Capture the cell that displays the provided text and extract its [X, Y] central coordinate. 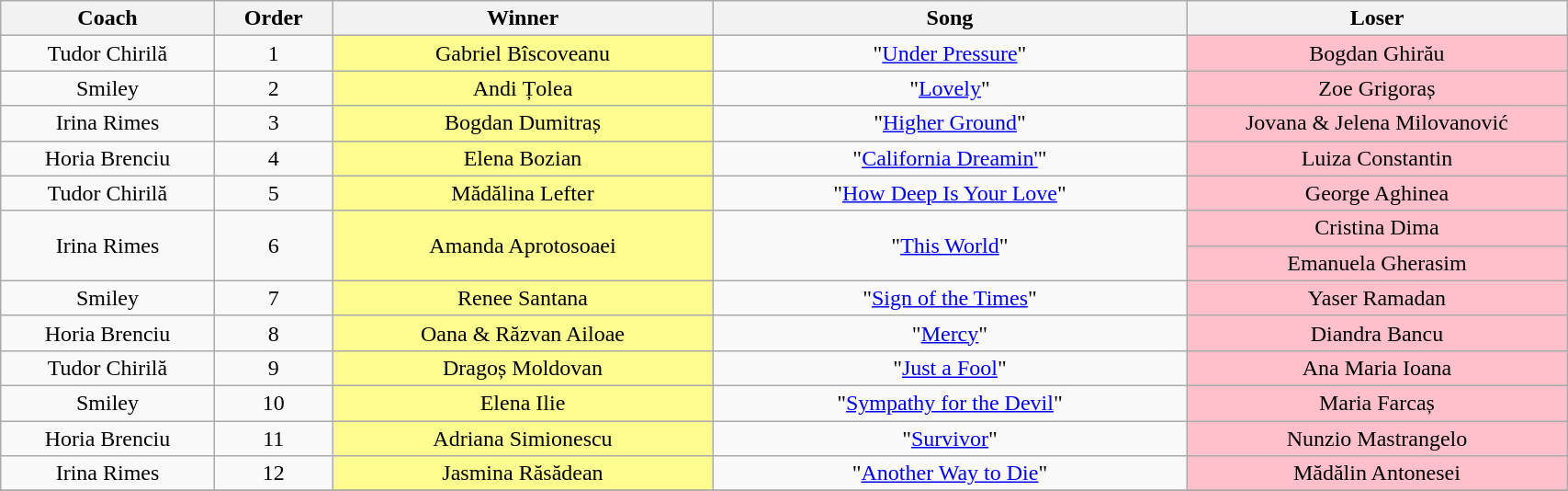
Amanda Aprotosoaei [522, 245]
Coach [107, 18]
10 [274, 403]
Luiza Constantin [1376, 158]
"Sympathy for the Devil" [950, 403]
Loser [1376, 18]
"This World" [950, 245]
7 [274, 298]
George Aghinea [1376, 193]
Emanuela Gherasim [1376, 263]
Oana & Răzvan Ailoae [522, 333]
Adriana Simionescu [522, 439]
Ana Maria Ioana [1376, 368]
Maria Farcaș [1376, 403]
Elena Ilie [522, 403]
Bogdan Dumitraș [522, 123]
Elena Bozian [522, 158]
Cristina Dima [1376, 228]
1 [274, 53]
"Survivor" [950, 439]
"Just a Fool" [950, 368]
9 [274, 368]
"Lovely" [950, 88]
Mădălin Antonesei [1376, 474]
2 [274, 88]
Andi Țolea [522, 88]
Winner [522, 18]
"Higher Ground" [950, 123]
Nunzio Mastrangelo [1376, 439]
Zoe Grigoraș [1376, 88]
Yaser Ramadan [1376, 298]
5 [274, 193]
"Another Way to Die" [950, 474]
"Sign of the Times" [950, 298]
Dragoș Moldovan [522, 368]
Diandra Bancu [1376, 333]
Bogdan Ghirău [1376, 53]
Mădălina Lefter [522, 193]
Song [950, 18]
"Under Pressure" [950, 53]
11 [274, 439]
8 [274, 333]
4 [274, 158]
Renee Santana [522, 298]
Jovana & Jelena Milovanović [1376, 123]
Gabriel Bîscoveanu [522, 53]
3 [274, 123]
"California Dreamin'" [950, 158]
"How Deep Is Your Love" [950, 193]
6 [274, 245]
Jasmina Răsădean [522, 474]
Order [274, 18]
"Mercy" [950, 333]
12 [274, 474]
